Identify which cell holds the provided text, then report its [X, Y] central coordinate. 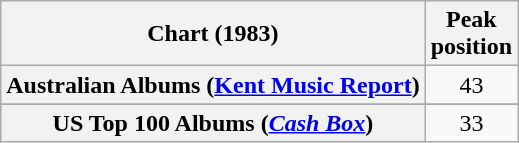
Chart (1983) [213, 34]
43 [471, 85]
Peakposition [471, 34]
Australian Albums (Kent Music Report) [213, 85]
33 [471, 123]
US Top 100 Albums (Cash Box) [213, 123]
